Identify which cell holds the provided text, then report its (x, y) central coordinate. 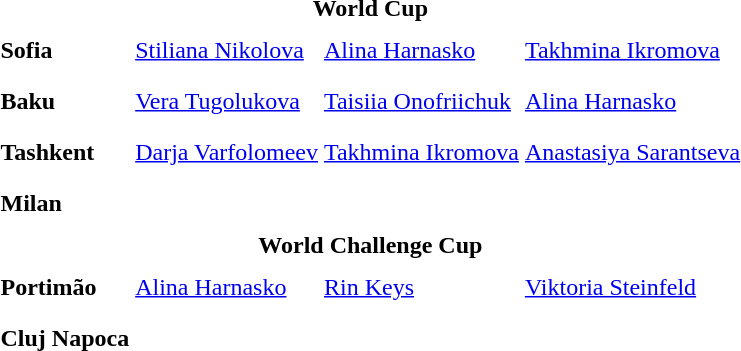
Viktoria Steinfeld (632, 287)
Vera Tugolukova (227, 101)
Stiliana Nikolova (227, 50)
Taisiia Onofriichuk (421, 101)
Anastasiya Sarantseva (632, 152)
Darja Varfolomeev (227, 152)
Rin Keys (421, 287)
